Return the [x, y] coordinate for the center point of the cell that contains the specified text.  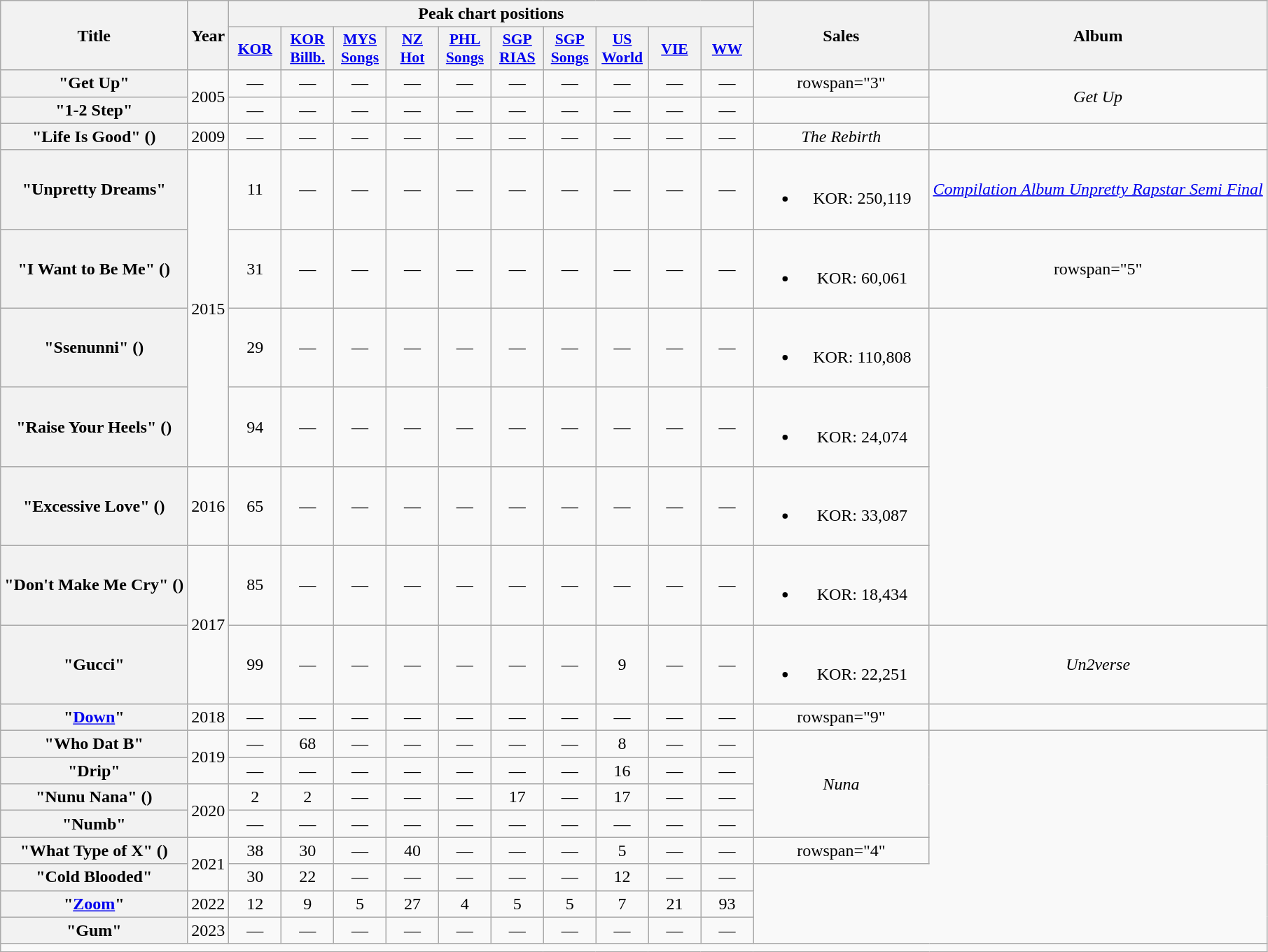
WW [727, 49]
2017 [209, 624]
Album [1098, 35]
85 [255, 585]
"Don't Make Me Cry" () [94, 585]
11 [255, 189]
KOR: 60,061 [842, 269]
"Ssenunni" () [94, 347]
4 [465, 904]
27 [413, 904]
31 [255, 269]
38 [255, 850]
"1-2 Step" [94, 110]
2021 [209, 864]
Year [209, 35]
KOR: 33,087 [842, 505]
rowspan="5" [1098, 269]
2018 [209, 717]
KOR: 110,808 [842, 347]
16 [622, 771]
Get Up [1098, 97]
KOR: 22,251 [842, 664]
2015 [209, 308]
22 [308, 877]
Sales [842, 35]
KOR: 250,119 [842, 189]
93 [727, 904]
rowspan="3" [842, 83]
KOR: 18,434 [842, 585]
"Get Up" [94, 83]
65 [255, 505]
29 [255, 347]
"What Type of X" () [94, 850]
2023 [209, 930]
VIE [675, 49]
"Who Dat B" [94, 744]
7 [622, 904]
40 [413, 850]
KOR: 24,074 [842, 427]
"Zoom" [94, 904]
Nuna [842, 784]
99 [255, 664]
"Raise Your Heels" () [94, 427]
94 [255, 427]
2019 [209, 757]
"Life Is Good" () [94, 136]
"Cold Blooded" [94, 877]
"Numb" [94, 824]
"Nunu Nana" () [94, 797]
2022 [209, 904]
2016 [209, 505]
Title [94, 35]
Un2verse [1098, 664]
PHLSongs [465, 49]
"Gum" [94, 930]
NZHot [413, 49]
2020 [209, 811]
"Down" [94, 717]
The Rebirth [842, 136]
2005 [209, 97]
"I Want to Be Me" () [94, 269]
rowspan="4" [842, 850]
"Excessive Love" () [94, 505]
USWorld [622, 49]
SGPRIAS [517, 49]
"Drip" [94, 771]
KOR [255, 49]
MYSSongs [360, 49]
Peak chart positions [492, 14]
Compilation Album Unpretty Rapstar Semi Final [1098, 189]
8 [622, 744]
21 [675, 904]
68 [308, 744]
"Unpretty Dreams" [94, 189]
KORBillb. [308, 49]
SGPSongs [570, 49]
2009 [209, 136]
rowspan="9" [842, 717]
"Gucci" [94, 664]
